Return (x, y) of the center of cell containing provided text 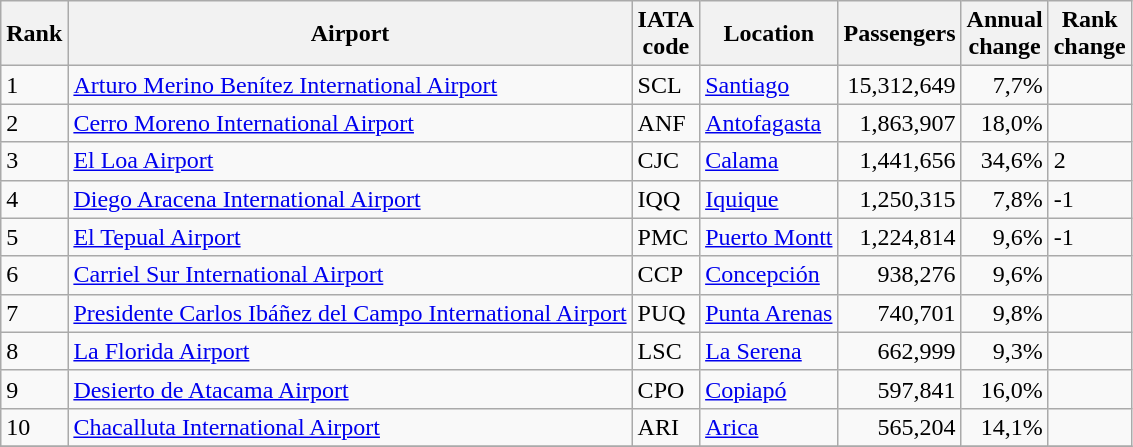
14,1% (1004, 427)
ARI (666, 427)
Chacalluta International Airport (350, 427)
1 (34, 85)
Copiapó (769, 389)
SCL (666, 85)
Iquique (769, 199)
15,312,649 (900, 85)
Calama (769, 161)
IQQ (666, 199)
597,841 (900, 389)
Presidente Carlos Ibáñez del Campo International Airport (350, 313)
10 (34, 427)
Rank (34, 34)
CCP (666, 275)
Punta Arenas (769, 313)
7,7% (1004, 85)
565,204 (900, 427)
Antofagasta (769, 123)
1,863,907 (900, 123)
Arturo Merino Benítez International Airport (350, 85)
662,999 (900, 351)
El Tepual Airport (350, 237)
1,250,315 (900, 199)
938,276 (900, 275)
9,8% (1004, 313)
Arica (769, 427)
CJC (666, 161)
Diego Aracena International Airport (350, 199)
Carriel Sur International Airport (350, 275)
18,0% (1004, 123)
Puerto Montt (769, 237)
LSC (666, 351)
La Florida Airport (350, 351)
ANF (666, 123)
34,6% (1004, 161)
PMC (666, 237)
Passengers (900, 34)
El Loa Airport (350, 161)
IATAcode (666, 34)
6 (34, 275)
4 (34, 199)
Concepción (769, 275)
Cerro Moreno International Airport (350, 123)
7,8% (1004, 199)
Santiago (769, 85)
Annualchange (1004, 34)
Desierto de Atacama Airport (350, 389)
9 (34, 389)
PUQ (666, 313)
CPO (666, 389)
3 (34, 161)
8 (34, 351)
7 (34, 313)
740,701 (900, 313)
Rankchange (1090, 34)
1,441,656 (900, 161)
La Serena (769, 351)
5 (34, 237)
Airport (350, 34)
Location (769, 34)
9,3% (1004, 351)
16,0% (1004, 389)
1,224,814 (900, 237)
